Return (X, Y) of the center of cell containing provided text 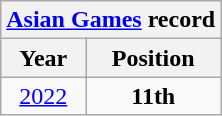
2022 (44, 96)
Asian Games record (111, 20)
Position (154, 58)
Year (44, 58)
11th (154, 96)
